Provide the [X, Y] coordinate of the cell's center where the given text is located.  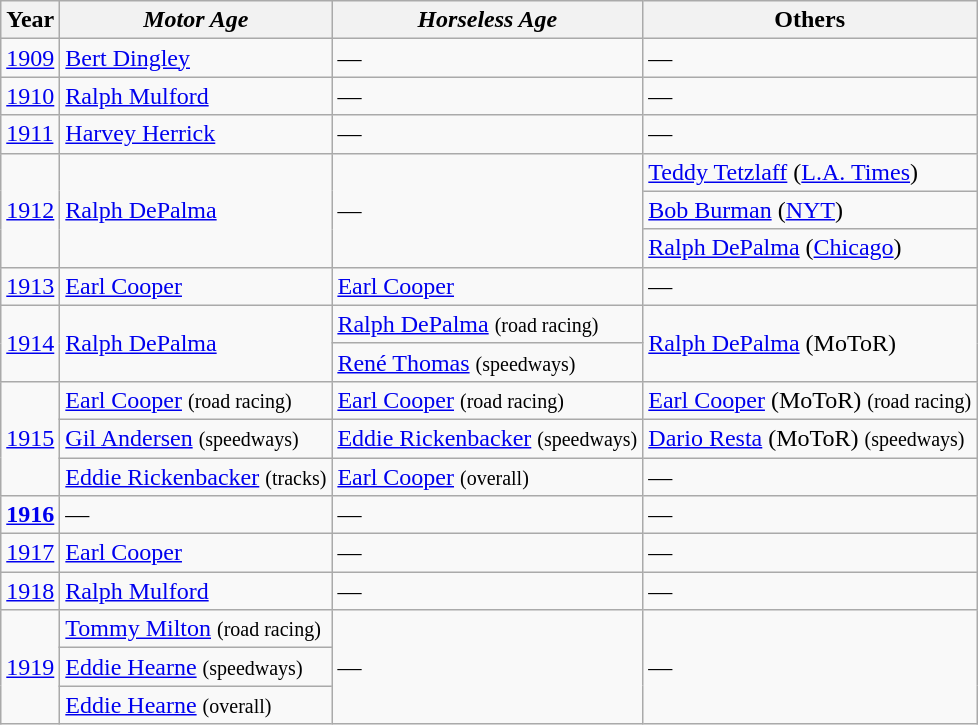
1912 [30, 210]
1918 [30, 591]
1914 [30, 343]
Ralph DePalma (Chicago) [810, 248]
1919 [30, 667]
1911 [30, 134]
Year [30, 20]
1913 [30, 286]
Motor Age [196, 20]
1909 [30, 58]
Eddie Rickenbacker (speedways) [488, 438]
Ralph DePalma (road racing) [488, 324]
Bob Burman (NYT) [810, 210]
1917 [30, 553]
René Thomas (speedways) [488, 362]
Horseless Age [488, 20]
Harvey Herrick [196, 134]
1910 [30, 96]
Eddie Hearne (overall) [196, 705]
Earl Cooper (MoToR) (road racing) [810, 400]
Ralph DePalma (MoToR) [810, 343]
Earl Cooper (overall) [488, 477]
1915 [30, 438]
Bert Dingley [196, 58]
Dario Resta (MoToR) (speedways) [810, 438]
Teddy Tetzlaff (L.A. Times) [810, 172]
1916 [30, 515]
Gil Andersen (speedways) [196, 438]
Tommy Milton (road racing) [196, 629]
Others [810, 20]
Eddie Rickenbacker (tracks) [196, 477]
Eddie Hearne (speedways) [196, 667]
